Provide the [x, y] coordinate of the cell's center where the given text is located.  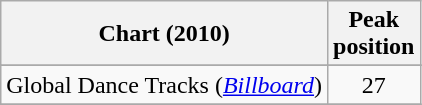
Peakposition [374, 34]
Chart (2010) [164, 34]
Global Dance Tracks (Billboard) [164, 85]
27 [374, 85]
